Return the (x, y) coordinate for the center point of the cell that contains the specified text.  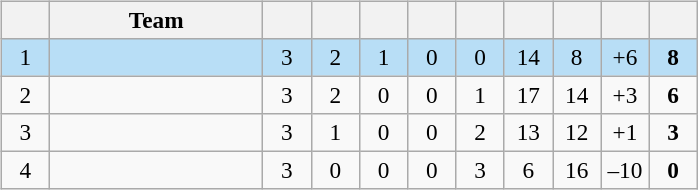
4 (25, 171)
+6 (625, 57)
+1 (625, 133)
–10 (625, 171)
17 (528, 95)
+3 (625, 95)
12 (576, 133)
Team (156, 20)
13 (528, 133)
16 (576, 171)
